Find where the given text appears and provide that cell's center as (X, Y) coordinate. 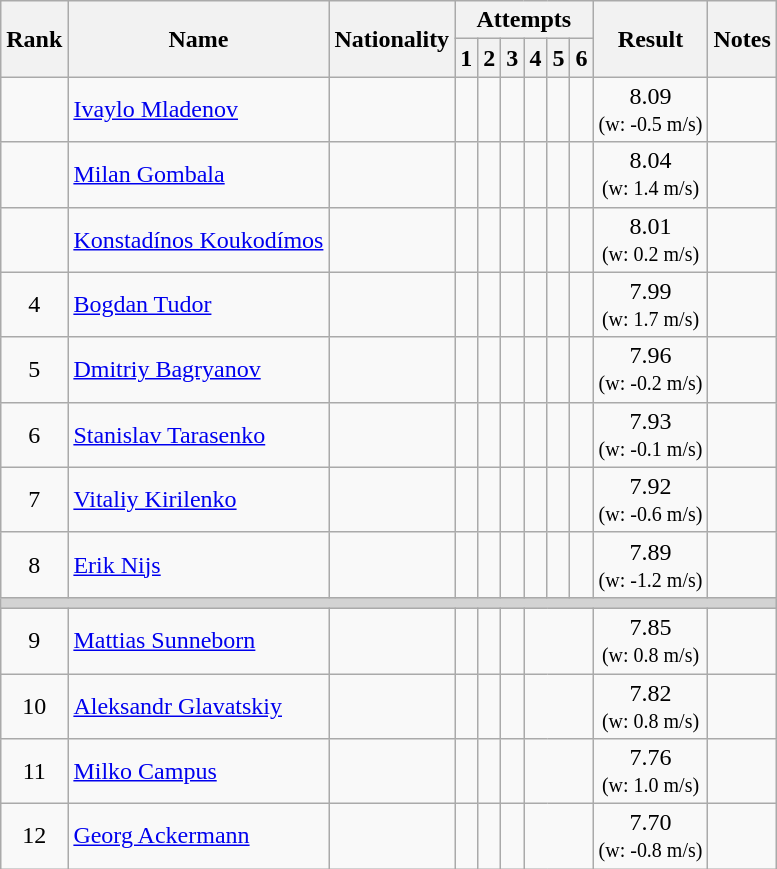
8.01(w: 0.2 m/s) (650, 240)
7.70(w: -0.8 m/s) (650, 836)
Ivaylo Mladenov (198, 110)
7.99(w: 1.7 m/s) (650, 304)
12 (34, 836)
Rank (34, 39)
Notes (742, 39)
7.76(w: 1.0 m/s) (650, 772)
11 (34, 772)
1 (466, 58)
8 (34, 564)
Konstadínos Koukodímos (198, 240)
2 (490, 58)
Bogdan Tudor (198, 304)
Milan Gombala (198, 174)
Erik Nijs (198, 564)
Result (650, 39)
7.96(w: -0.2 m/s) (650, 370)
8.09(w: -0.5 m/s) (650, 110)
7 (34, 500)
Vitaliy Kirilenko (198, 500)
Stanislav Tarasenko (198, 434)
7.85(w: 0.8 m/s) (650, 640)
7.93(w: -0.1 m/s) (650, 434)
Milko Campus (198, 772)
Aleksandr Glavatskiy (198, 706)
Georg Ackermann (198, 836)
Mattias Sunneborn (198, 640)
7.92(w: -0.6 m/s) (650, 500)
Dmitriy Bagryanov (198, 370)
7.82(w: 0.8 m/s) (650, 706)
3 (512, 58)
8.04(w: 1.4 m/s) (650, 174)
Attempts (524, 20)
9 (34, 640)
10 (34, 706)
Nationality (392, 39)
7.89(w: -1.2 m/s) (650, 564)
Name (198, 39)
